Detect which cell encompasses the target text, then output its (x, y) center coordinate. 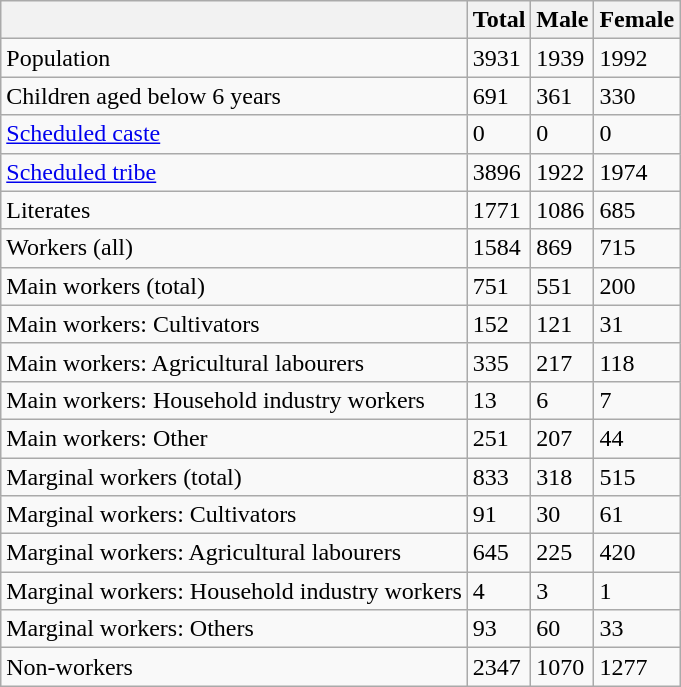
3931 (499, 58)
Main workers: Household industry workers (234, 400)
Literates (234, 210)
1771 (499, 210)
Main workers (total) (234, 286)
715 (637, 248)
33 (637, 629)
551 (562, 286)
217 (562, 362)
Non-workers (234, 667)
200 (637, 286)
Main workers: Agricultural labourers (234, 362)
Population (234, 58)
93 (499, 629)
Marginal workers: Cultivators (234, 515)
318 (562, 477)
Female (637, 20)
869 (562, 248)
Marginal workers (total) (234, 477)
91 (499, 515)
152 (499, 324)
225 (562, 553)
Marginal workers: Household industry workers (234, 591)
4 (499, 591)
121 (562, 324)
30 (562, 515)
515 (637, 477)
361 (562, 96)
691 (499, 96)
13 (499, 400)
Marginal workers: Others (234, 629)
Scheduled caste (234, 134)
Male (562, 20)
1070 (562, 667)
1 (637, 591)
420 (637, 553)
1939 (562, 58)
207 (562, 438)
1584 (499, 248)
1922 (562, 172)
Marginal workers: Agricultural labourers (234, 553)
3896 (499, 172)
Children aged below 6 years (234, 96)
330 (637, 96)
1086 (562, 210)
751 (499, 286)
685 (637, 210)
Total (499, 20)
1277 (637, 667)
Main workers: Cultivators (234, 324)
Scheduled tribe (234, 172)
Workers (all) (234, 248)
1974 (637, 172)
335 (499, 362)
2347 (499, 667)
833 (499, 477)
118 (637, 362)
Main workers: Other (234, 438)
44 (637, 438)
61 (637, 515)
251 (499, 438)
645 (499, 553)
6 (562, 400)
31 (637, 324)
3 (562, 591)
7 (637, 400)
1992 (637, 58)
60 (562, 629)
